Capture the cell that displays the provided text and extract its [X, Y] central coordinate. 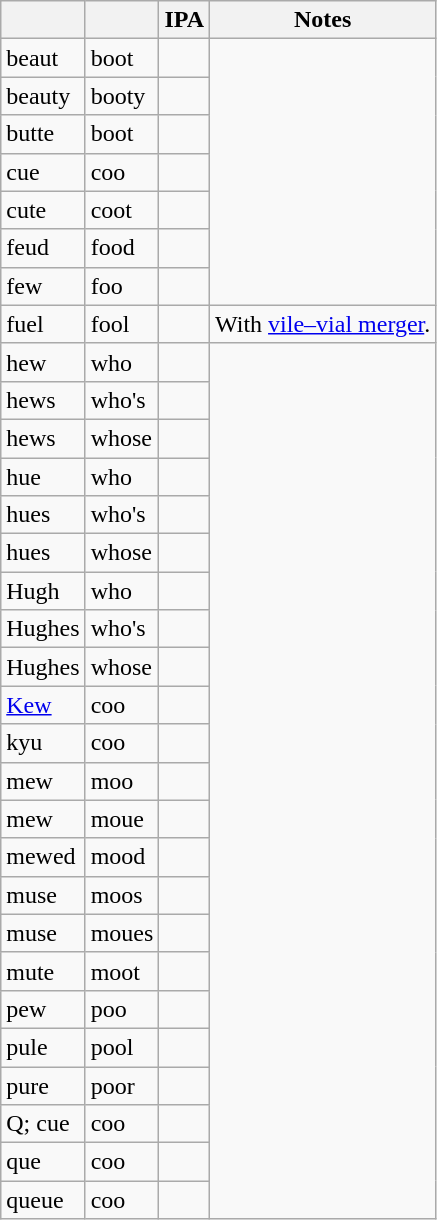
IPA [184, 20]
fuel [43, 324]
With vile–vial merger. [323, 324]
moot [122, 971]
beaut [43, 58]
butte [43, 134]
pule [43, 1047]
kyu [43, 743]
fool [122, 324]
beauty [43, 96]
pure [43, 1085]
cute [43, 210]
que [43, 1162]
hew [43, 362]
foo [122, 286]
pool [122, 1047]
Kew [43, 705]
poo [122, 1009]
moo [122, 781]
Hugh [43, 591]
moues [122, 933]
queue [43, 1200]
few [43, 286]
poor [122, 1085]
mood [122, 857]
mute [43, 971]
moos [122, 895]
feud [43, 248]
Q; cue [43, 1124]
cue [43, 172]
hue [43, 477]
moue [122, 819]
mewed [43, 857]
coot [122, 210]
food [122, 248]
pew [43, 1009]
booty [122, 96]
Notes [323, 20]
